Determine the (X, Y) coordinate at the center of the cell enclosing the given text.  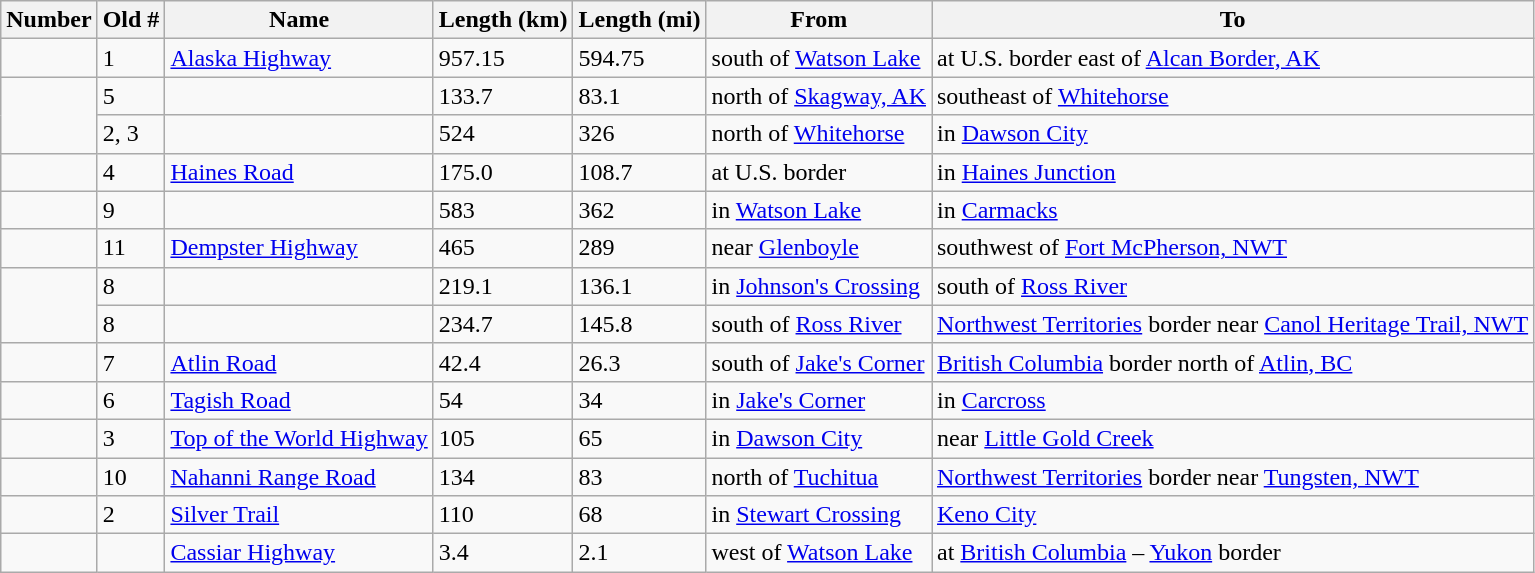
From (818, 20)
north of Whitehorse (818, 134)
326 (640, 134)
Northwest Territories border near Tungsten, NWT (1233, 477)
9 (131, 210)
133.7 (503, 96)
south of Jake's Corner (818, 362)
in Johnson's Crossing (818, 286)
6 (131, 400)
145.8 (640, 324)
594.75 (640, 58)
southeast of Whitehorse (1233, 96)
524 (503, 134)
in Watson Lake (818, 210)
Tagish Road (299, 400)
234.7 (503, 324)
7 (131, 362)
54 (503, 400)
1 (131, 58)
957.15 (503, 58)
10 (131, 477)
136.1 (640, 286)
583 (503, 210)
175.0 (503, 172)
83.1 (640, 96)
Old # (131, 20)
465 (503, 248)
Northwest Territories border near Canol Heritage Trail, NWT (1233, 324)
Number (49, 20)
Name (299, 20)
at U.S. border east of Alcan Border, AK (1233, 58)
south of Watson Lake (818, 58)
north of Tuchitua (818, 477)
11 (131, 248)
289 (640, 248)
65 (640, 438)
Keno City (1233, 515)
in Haines Junction (1233, 172)
Alaska Highway (299, 58)
west of Watson Lake (818, 553)
near Glenboyle (818, 248)
Silver Trail (299, 515)
134 (503, 477)
British Columbia border north of Atlin, BC (1233, 362)
362 (640, 210)
north of Skagway, AK (818, 96)
in Carcross (1233, 400)
110 (503, 515)
Cassiar Highway (299, 553)
3.4 (503, 553)
Atlin Road (299, 362)
Nahanni Range Road (299, 477)
at U.S. border (818, 172)
42.4 (503, 362)
105 (503, 438)
southwest of Fort McPherson, NWT (1233, 248)
108.7 (640, 172)
4 (131, 172)
in Stewart Crossing (818, 515)
Length (mi) (640, 20)
34 (640, 400)
219.1 (503, 286)
Length (km) (503, 20)
2, 3 (131, 134)
2.1 (640, 553)
26.3 (640, 362)
2 (131, 515)
in Carmacks (1233, 210)
To (1233, 20)
Dempster Highway (299, 248)
83 (640, 477)
Top of the World Highway (299, 438)
68 (640, 515)
5 (131, 96)
at British Columbia – Yukon border (1233, 553)
3 (131, 438)
near Little Gold Creek (1233, 438)
in Jake's Corner (818, 400)
Haines Road (299, 172)
